Scan for the cell matching the given text and deliver its [x, y] coordinate at center. 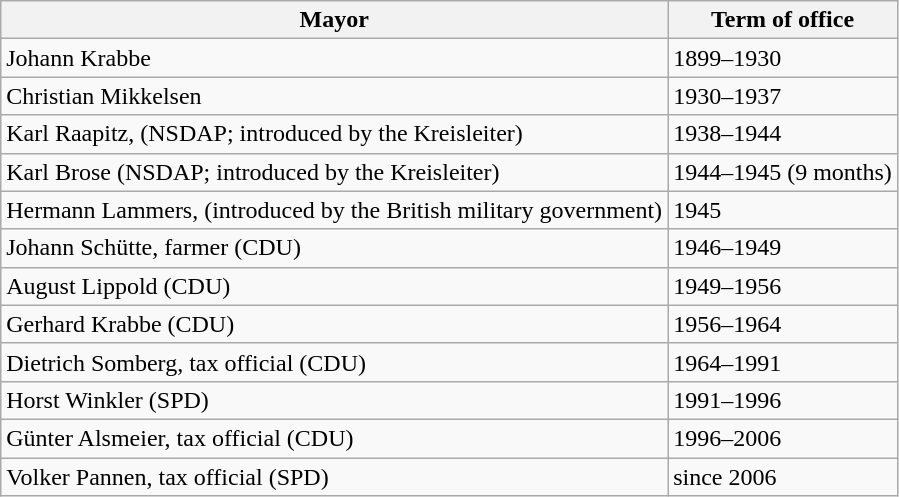
Johann Schütte, farmer (CDU) [334, 248]
Horst Winkler (SPD) [334, 400]
since 2006 [783, 477]
1946–1949 [783, 248]
Term of office [783, 20]
1996–2006 [783, 438]
1945 [783, 210]
Hermann Lammers, (introduced by the British military government) [334, 210]
1944–1945 (9 months) [783, 172]
Johann Krabbe [334, 58]
1956–1964 [783, 324]
1899–1930 [783, 58]
Volker Pannen, tax official (SPD) [334, 477]
Christian Mikkelsen [334, 96]
1991–1996 [783, 400]
Dietrich Somberg, tax official (CDU) [334, 362]
1938–1944 [783, 134]
1949–1956 [783, 286]
Karl Brose (NSDAP; introduced by the Kreisleiter) [334, 172]
August Lippold (CDU) [334, 286]
Gerhard Krabbe (CDU) [334, 324]
1930–1937 [783, 96]
Karl Raapitz, (NSDAP; introduced by the Kreisleiter) [334, 134]
Mayor [334, 20]
Günter Alsmeier, tax official (CDU) [334, 438]
1964–1991 [783, 362]
